For the text-containing cell, return its midpoint in [X, Y] coordinate format. 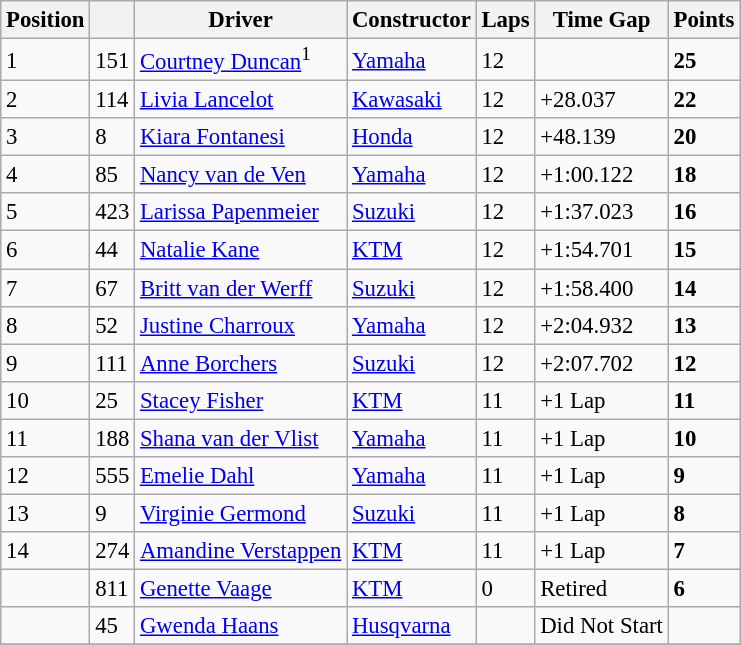
+28.037 [602, 100]
Stacey Fisher [241, 400]
Points [704, 20]
44 [112, 250]
Time Gap [602, 20]
Virginie Germond [241, 513]
4 [46, 175]
+2:04.932 [602, 325]
Position [46, 20]
Retired [602, 588]
Britt van der Werff [241, 288]
+1:37.023 [602, 213]
Natalie Kane [241, 250]
Shana van der Vlist [241, 438]
811 [112, 588]
Livia Lancelot [241, 100]
Kawasaki [412, 100]
67 [112, 288]
111 [112, 363]
Laps [506, 20]
18 [704, 175]
274 [112, 551]
Gwenda Haans [241, 626]
20 [704, 137]
+2:07.702 [602, 363]
Did Not Start [602, 626]
0 [506, 588]
52 [112, 325]
85 [112, 175]
5 [46, 213]
3 [46, 137]
Courtney Duncan1 [241, 60]
+1:58.400 [602, 288]
Honda [412, 137]
1 [46, 60]
188 [112, 438]
Larissa Papenmeier [241, 213]
45 [112, 626]
Driver [241, 20]
Nancy van de Ven [241, 175]
Genette Vaage [241, 588]
15 [704, 250]
Anne Borchers [241, 363]
2 [46, 100]
22 [704, 100]
16 [704, 213]
114 [112, 100]
Husqvarna [412, 626]
555 [112, 476]
Constructor [412, 20]
Kiara Fontanesi [241, 137]
Amandine Verstappen [241, 551]
Emelie Dahl [241, 476]
151 [112, 60]
423 [112, 213]
+1:00.122 [602, 175]
+1:54.701 [602, 250]
+48.139 [602, 137]
Justine Charroux [241, 325]
